Extract the [x, y] coordinate from the center of the cell holding the provided text.  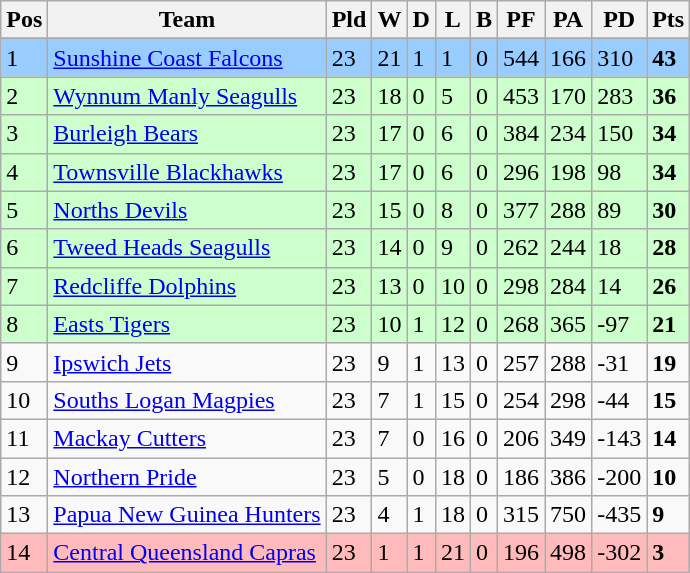
Ipswich Jets [187, 362]
284 [568, 286]
W [390, 20]
Townsville Blackhawks [187, 172]
98 [620, 172]
-200 [620, 477]
26 [668, 286]
750 [568, 515]
198 [568, 172]
262 [520, 248]
544 [520, 58]
PD [620, 20]
310 [620, 58]
Sunshine Coast Falcons [187, 58]
296 [520, 172]
Easts Tigers [187, 324]
89 [620, 210]
254 [520, 400]
PA [568, 20]
365 [568, 324]
349 [568, 438]
Norths Devils [187, 210]
244 [568, 248]
Souths Logan Magpies [187, 400]
196 [520, 553]
Wynnum Manly Seagulls [187, 96]
-31 [620, 362]
PF [520, 20]
43 [668, 58]
384 [520, 134]
-143 [620, 438]
166 [568, 58]
-44 [620, 400]
Tweed Heads Seagulls [187, 248]
Redcliffe Dolphins [187, 286]
498 [568, 553]
30 [668, 210]
2 [24, 96]
283 [620, 96]
268 [520, 324]
Pts [668, 20]
206 [520, 438]
Team [187, 20]
28 [668, 248]
Pld [349, 20]
16 [452, 438]
36 [668, 96]
D [421, 20]
170 [568, 96]
Central Queensland Capras [187, 553]
Papua New Guinea Hunters [187, 515]
B [484, 20]
11 [24, 438]
L [452, 20]
186 [520, 477]
Pos [24, 20]
257 [520, 362]
315 [520, 515]
-435 [620, 515]
-302 [620, 553]
Northern Pride [187, 477]
-97 [620, 324]
377 [520, 210]
453 [520, 96]
19 [668, 362]
234 [568, 134]
Mackay Cutters [187, 438]
386 [568, 477]
150 [620, 134]
Burleigh Bears [187, 134]
